For the text-containing cell, return its midpoint in (X, Y) coordinate format. 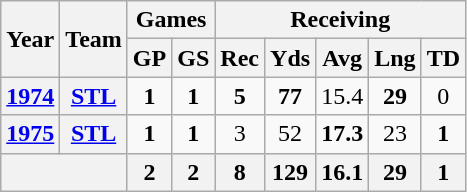
Yds (290, 58)
16.1 (342, 172)
Games (170, 20)
8 (240, 172)
3 (240, 134)
Rec (240, 58)
17.3 (342, 134)
Lng (395, 58)
Year (30, 39)
23 (395, 134)
GS (194, 58)
1975 (30, 134)
Receiving (340, 20)
77 (290, 96)
GP (149, 58)
1974 (30, 96)
15.4 (342, 96)
5 (240, 96)
Avg (342, 58)
52 (290, 134)
0 (443, 96)
Team (94, 39)
129 (290, 172)
TD (443, 58)
